Locate the cell with the specified text and output its (x, y) center coordinate. 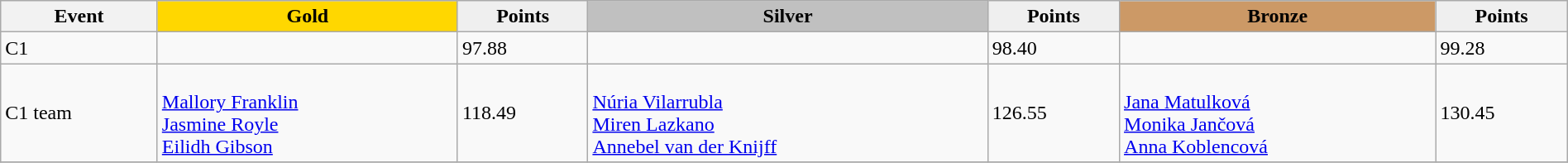
Bronze (1278, 17)
99.28 (1502, 48)
C1 team (79, 113)
Gold (308, 17)
130.45 (1502, 113)
126.55 (1054, 113)
Mallory FranklinJasmine RoyleEilidh Gibson (308, 113)
118.49 (523, 113)
Jana MatulkováMonika JančováAnna Koblencová (1278, 113)
Núria VilarrublaMiren LazkanoAnnebel van der Knijff (787, 113)
Event (79, 17)
Silver (787, 17)
97.88 (523, 48)
C1 (79, 48)
98.40 (1054, 48)
